Detect which cell encompasses the target text, then output its [x, y] center coordinate. 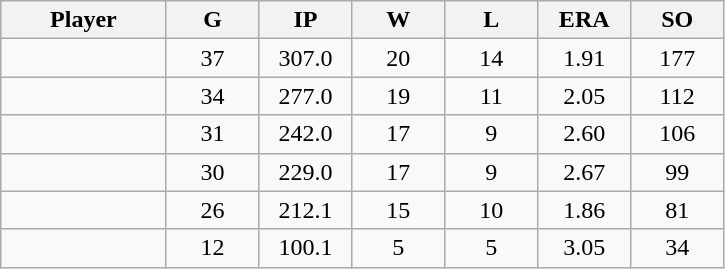
W [398, 20]
26 [212, 210]
G [212, 20]
20 [398, 58]
229.0 [306, 172]
SO [678, 20]
177 [678, 58]
99 [678, 172]
Player [84, 20]
3.05 [584, 248]
1.86 [584, 210]
37 [212, 58]
81 [678, 210]
12 [212, 248]
277.0 [306, 96]
11 [492, 96]
2.60 [584, 134]
IP [306, 20]
2.05 [584, 96]
212.1 [306, 210]
15 [398, 210]
10 [492, 210]
2.67 [584, 172]
L [492, 20]
100.1 [306, 248]
112 [678, 96]
106 [678, 134]
ERA [584, 20]
242.0 [306, 134]
14 [492, 58]
31 [212, 134]
30 [212, 172]
1.91 [584, 58]
19 [398, 96]
307.0 [306, 58]
